Return the [x, y] coordinate for the center point of the cell that contains the specified text.  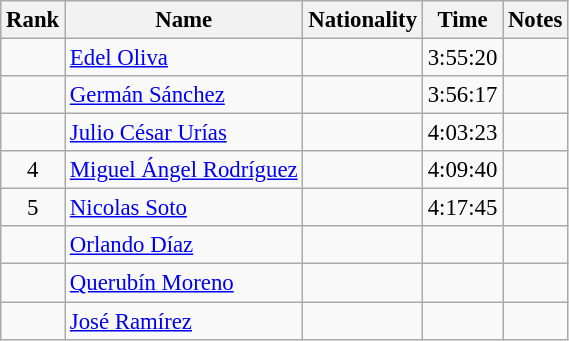
Edel Oliva [184, 58]
4 [33, 170]
Rank [33, 20]
José Ramírez [184, 321]
5 [33, 208]
3:55:20 [462, 58]
4:17:45 [462, 208]
Name [184, 20]
Querubín Moreno [184, 283]
Julio César Urías [184, 133]
Time [462, 20]
Miguel Ángel Rodríguez [184, 170]
4:09:40 [462, 170]
Nationality [362, 20]
4:03:23 [462, 133]
Germán Sánchez [184, 95]
Orlando Díaz [184, 245]
Nicolas Soto [184, 208]
Notes [536, 20]
3:56:17 [462, 95]
